Locate the cell with the specified text and output its [X, Y] center coordinate. 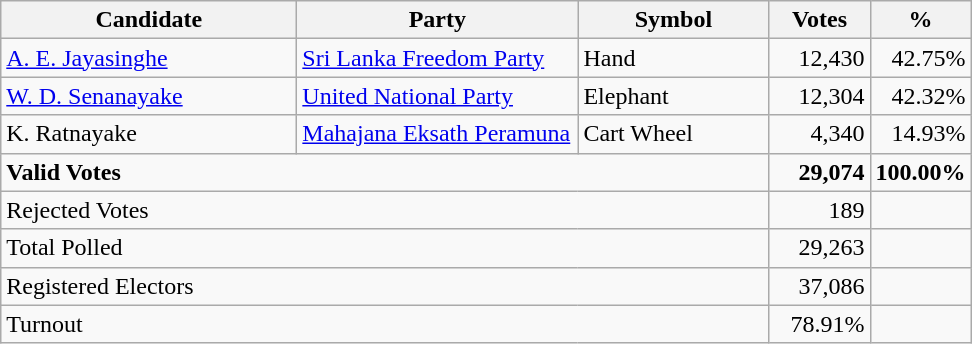
Candidate [149, 20]
12,304 [820, 96]
Cart Wheel [674, 134]
189 [820, 210]
12,430 [820, 58]
Hand [674, 58]
Elephant [674, 96]
29,074 [820, 172]
Rejected Votes [385, 210]
Total Polled [385, 248]
4,340 [820, 134]
Sri Lanka Freedom Party [438, 58]
14.93% [920, 134]
Turnout [385, 324]
37,086 [820, 286]
United National Party [438, 96]
29,263 [820, 248]
100.00% [920, 172]
Symbol [674, 20]
% [920, 20]
42.32% [920, 96]
Valid Votes [385, 172]
Party [438, 20]
42.75% [920, 58]
K. Ratnayake [149, 134]
A. E. Jayasinghe [149, 58]
W. D. Senanayake [149, 96]
78.91% [820, 324]
Mahajana Eksath Peramuna [438, 134]
Votes [820, 20]
Registered Electors [385, 286]
